Find where the given text appears and provide that cell's center as [X, Y] coordinate. 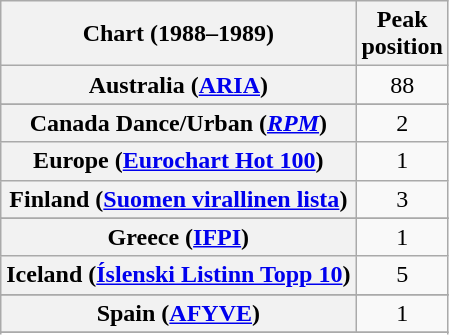
Greece (IFPI) [178, 237]
3 [402, 199]
Europe (Eurochart Hot 100) [178, 161]
Iceland (Íslenski Listinn Topp 10) [178, 275]
Finland (Suomen virallinen lista) [178, 199]
Spain (AFYVE) [178, 313]
Australia (ARIA) [178, 85]
Peakposition [402, 34]
Chart (1988–1989) [178, 34]
2 [402, 123]
88 [402, 85]
Canada Dance/Urban (RPM) [178, 123]
5 [402, 275]
